Capture the cell that displays the provided text and extract its (X, Y) central coordinate. 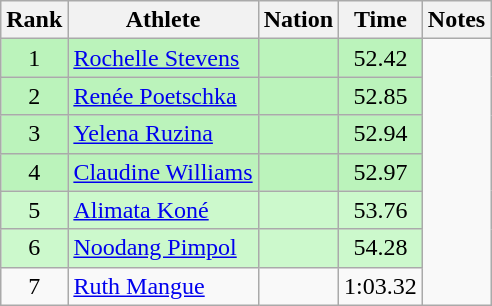
Rank (34, 20)
1:03.32 (381, 286)
6 (34, 248)
Notes (456, 20)
Noodang Pimpol (163, 248)
Claudine Williams (163, 172)
2 (34, 96)
5 (34, 210)
Time (381, 20)
Ruth Mangue (163, 286)
Rochelle Stevens (163, 58)
Alimata Koné (163, 210)
Renée Poetschka (163, 96)
Athlete (163, 20)
3 (34, 134)
52.42 (381, 58)
52.85 (381, 96)
52.94 (381, 134)
7 (34, 286)
52.97 (381, 172)
1 (34, 58)
4 (34, 172)
Yelena Ruzina (163, 134)
Nation (298, 20)
53.76 (381, 210)
54.28 (381, 248)
